Identify which cell holds the provided text, then report its (X, Y) central coordinate. 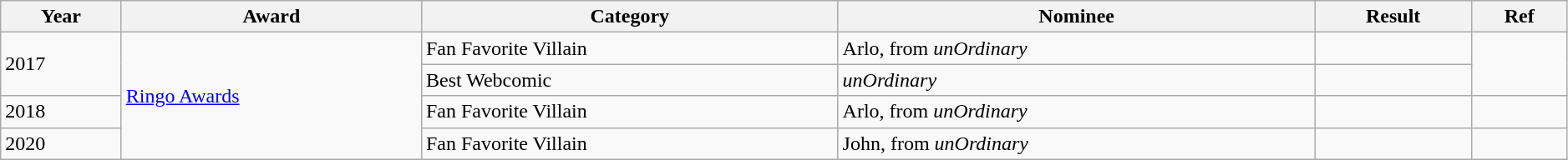
Result (1393, 17)
Year (61, 17)
unOrdinary (1076, 80)
2020 (61, 143)
2018 (61, 112)
2017 (61, 64)
Category (630, 17)
Award (271, 17)
John, from unOrdinary (1076, 143)
Best Webcomic (630, 80)
Ref (1519, 17)
Ringo Awards (271, 96)
Nominee (1076, 17)
